For the text-containing cell, return its midpoint in (x, y) coordinate format. 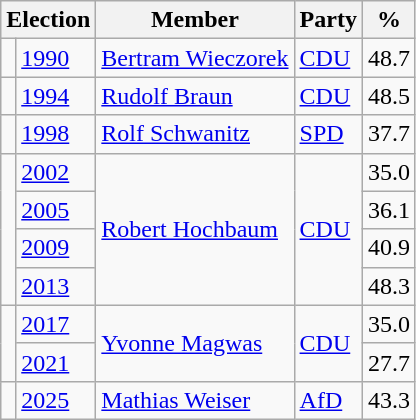
1990 (56, 58)
1994 (56, 96)
48.7 (388, 58)
2002 (56, 172)
48.3 (388, 286)
37.7 (388, 134)
43.3 (388, 400)
2013 (56, 286)
AfD (328, 400)
2021 (56, 362)
27.7 (388, 362)
Member (195, 20)
2017 (56, 324)
48.5 (388, 96)
Party (328, 20)
Yvonne Magwas (195, 343)
2009 (56, 248)
Mathias Weiser (195, 400)
% (388, 20)
2005 (56, 210)
2025 (56, 400)
1998 (56, 134)
40.9 (388, 248)
36.1 (388, 210)
Rudolf Braun (195, 96)
Bertram Wieczorek (195, 58)
SPD (328, 134)
Robert Hochbaum (195, 229)
Election (48, 20)
Rolf Schwanitz (195, 134)
